Output the [x, y] coordinate of the center of the cell containing the given text.  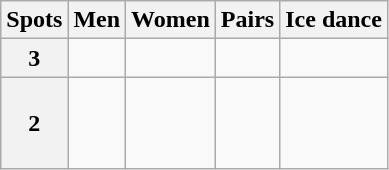
Women [171, 20]
3 [34, 58]
2 [34, 123]
Men [97, 20]
Spots [34, 20]
Ice dance [334, 20]
Pairs [247, 20]
